Provide the (X, Y) coordinate of the cell's center where the given text is located.  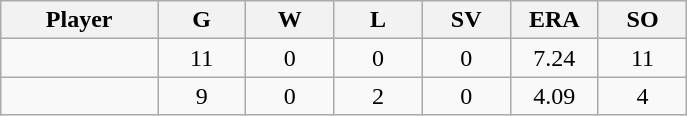
W (290, 20)
2 (378, 96)
7.24 (554, 58)
G (202, 20)
SV (466, 20)
SO (642, 20)
4 (642, 96)
4.09 (554, 96)
9 (202, 96)
ERA (554, 20)
L (378, 20)
Player (80, 20)
